From the cell containing the given text, extract its center point as [x, y] coordinate. 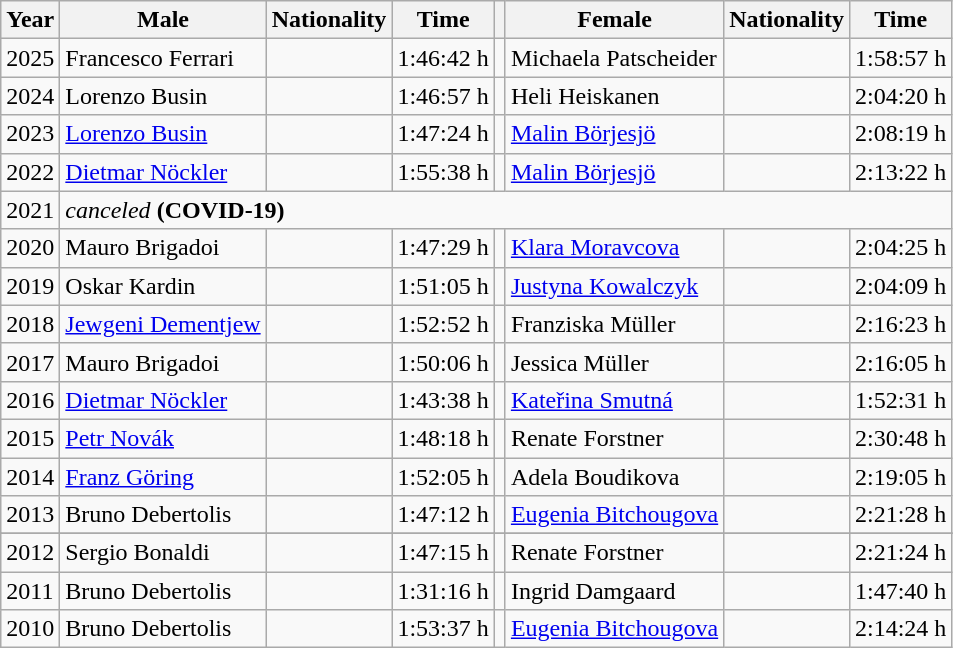
Heli Heiskanen [614, 96]
2019 [30, 286]
2:30:48 h [900, 438]
2022 [30, 172]
2020 [30, 248]
Justyna Kowalczyk [614, 286]
2014 [30, 477]
Jewgeni Dementjew [163, 324]
Franziska Müller [614, 324]
2:19:05 h [900, 477]
Franz Göring [163, 477]
2011 [30, 591]
2:04:25 h [900, 248]
1:50:06 h [443, 362]
1:47:12 h [443, 515]
Adela Boudikova [614, 477]
1:58:57 h [900, 58]
Sergio Bonaldi [163, 553]
1:43:38 h [443, 400]
2012 [30, 553]
2015 [30, 438]
canceled (COVID-19) [506, 210]
2:16:23 h [900, 324]
2018 [30, 324]
1:48:18 h [443, 438]
2:08:19 h [900, 134]
1:31:16 h [443, 591]
Oskar Kardin [163, 286]
1:47:40 h [900, 591]
2021 [30, 210]
1:47:29 h [443, 248]
2:04:20 h [900, 96]
1:46:42 h [443, 58]
1:51:05 h [443, 286]
1:52:52 h [443, 324]
2:21:28 h [900, 515]
Female [614, 20]
2016 [30, 400]
1:52:31 h [900, 400]
1:46:57 h [443, 96]
2:21:24 h [900, 553]
2017 [30, 362]
Year [30, 20]
2:13:22 h [900, 172]
Michaela Patscheider [614, 58]
2025 [30, 58]
2:16:05 h [900, 362]
1:52:05 h [443, 477]
2:14:24 h [900, 629]
Kateřina Smutná [614, 400]
2:04:09 h [900, 286]
1:53:37 h [443, 629]
1:47:15 h [443, 553]
2010 [30, 629]
Klara Moravcova [614, 248]
1:47:24 h [443, 134]
Male [163, 20]
2013 [30, 515]
2023 [30, 134]
Ingrid Damgaard [614, 591]
2024 [30, 96]
1:55:38 h [443, 172]
Petr Novák [163, 438]
Jessica Müller [614, 362]
Francesco Ferrari [163, 58]
